Provide the [x, y] coordinate of the cell's center where the given text is located.  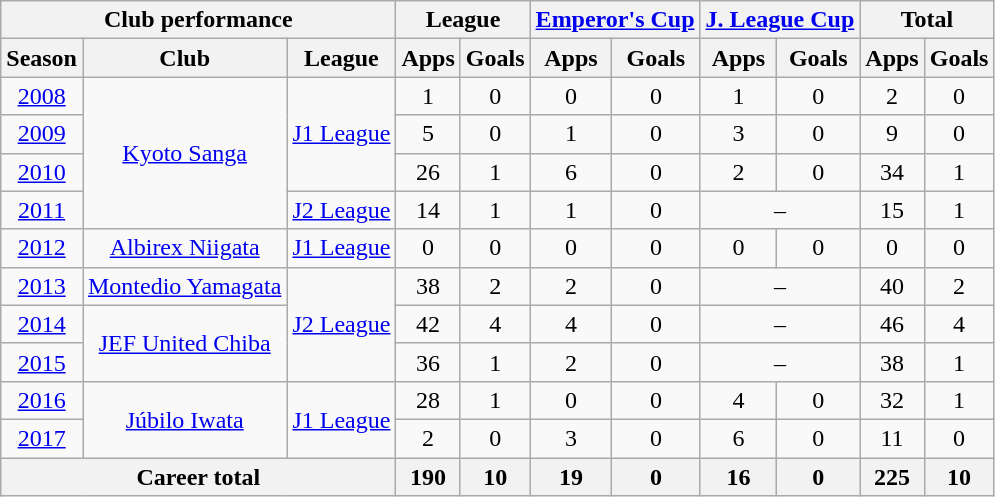
Club performance [198, 20]
36 [428, 362]
Career total [198, 477]
2012 [42, 248]
JEF United Chiba [184, 343]
190 [428, 477]
9 [892, 134]
2013 [42, 286]
225 [892, 477]
11 [892, 438]
14 [428, 210]
42 [428, 324]
2017 [42, 438]
Club [184, 58]
Total [927, 20]
32 [892, 400]
Emperor's Cup [615, 20]
2009 [42, 134]
J. League Cup [780, 20]
2015 [42, 362]
28 [428, 400]
Albirex Niigata [184, 248]
5 [428, 134]
Montedio Yamagata [184, 286]
34 [892, 172]
16 [738, 477]
40 [892, 286]
Júbilo Iwata [184, 419]
15 [892, 210]
46 [892, 324]
19 [571, 477]
Kyoto Sanga [184, 153]
Season [42, 58]
26 [428, 172]
2011 [42, 210]
2008 [42, 96]
2016 [42, 400]
2014 [42, 324]
2010 [42, 172]
